Identify which cell holds the provided text, then report its [x, y] central coordinate. 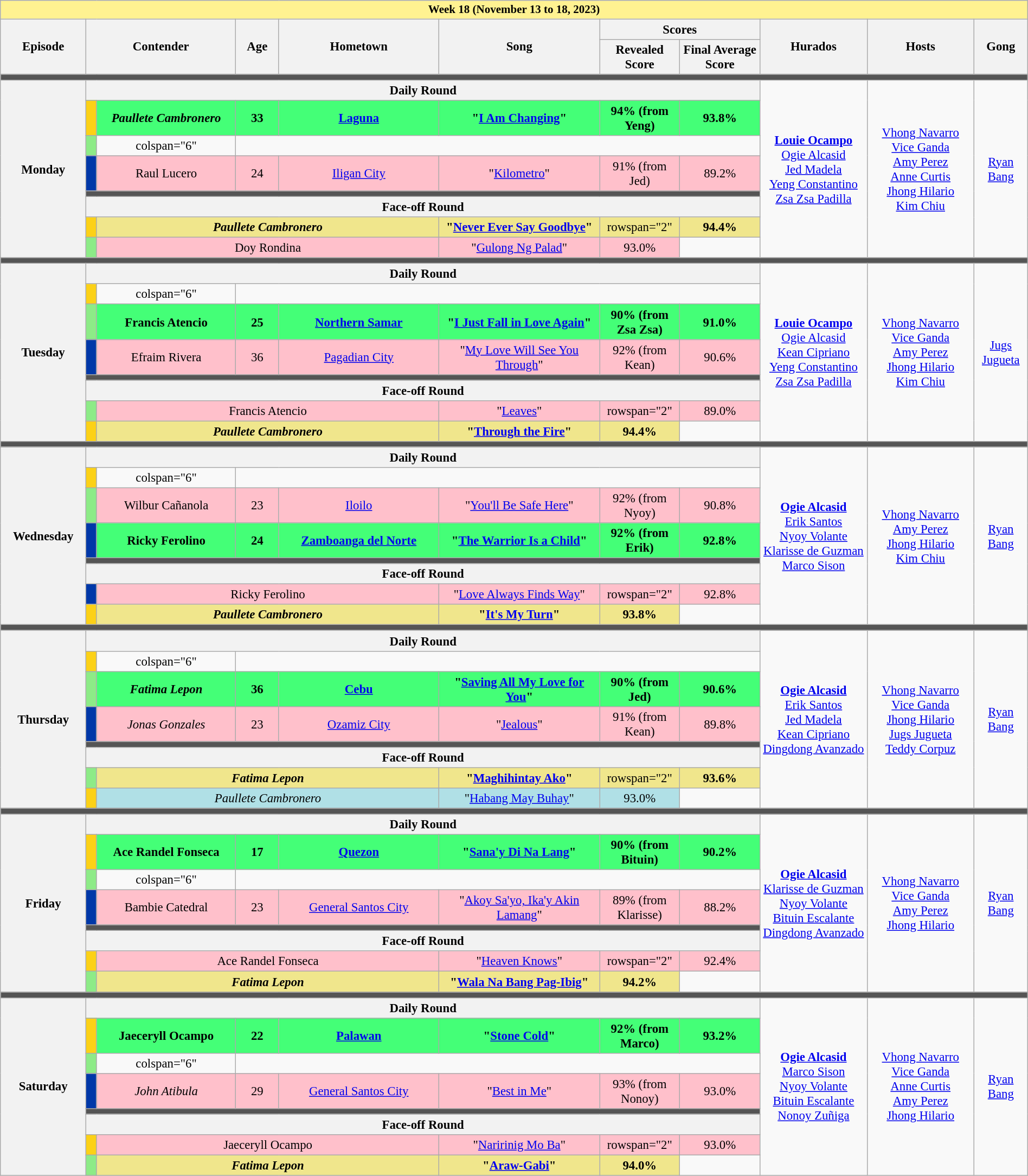
89.8% [720, 724]
Wilbur Cañanola [166, 506]
Week 18 (November 13 to 18, 2023) [514, 10]
Gong [1001, 47]
91% (from Kean) [640, 724]
Ogie AlcasidKlarisse de GuzmanNyoy VolanteBituin EscalanteDingdong Avanzado [813, 903]
Contender [161, 47]
Vhong NavarroAmy PerezJhong HilarioKim Chiu [921, 536]
Episode [43, 47]
Song [519, 47]
Age [257, 47]
"Habang May Buhay" [519, 798]
"Jealous" [519, 724]
"It's My Turn" [519, 615]
"The Warrior Is a Child" [519, 540]
Louie OcampoOgie AlcasidJed MadelaYeng ConstantinoZsa Zsa Padilla [813, 169]
Vhong NavarroVice GandaAnne CurtisAmy PerezJhong Hilario [921, 1086]
89% (from Klarisse) [640, 908]
91% (from Jed) [640, 174]
Saturday [43, 1086]
Jonas Gonzales [166, 724]
93.2% [720, 1036]
Jugs Jugueta [1001, 353]
90.8% [720, 506]
90.2% [720, 853]
John Atibula [166, 1091]
"Kilometro" [519, 174]
"Love Always Finds Way" [519, 595]
89.2% [720, 174]
Scores [680, 29]
88.2% [720, 908]
Iloilo [359, 506]
91.0% [720, 322]
"Through the Fire" [519, 431]
Doy Rondina [268, 248]
Vhong NavarroVice GandaJhong HilarioJugs JuguetaTeddy Corpuz [921, 720]
Palawan [359, 1036]
92% (from Marco) [640, 1036]
94.0% [640, 1165]
"I Just Fall in Love Again" [519, 322]
"My Love Will See You Through" [519, 357]
"Heaven Knows" [519, 962]
"Wala Na Bang Pag-Ibig" [519, 982]
Hometown [359, 47]
Tuesday [43, 353]
Friday [43, 903]
Thursday [43, 720]
93.6% [720, 778]
92% (from Nyoy) [640, 506]
Bambie Catedral [166, 908]
"Naririnig Mo Ba" [519, 1145]
94% (from Yeng) [640, 118]
17 [257, 853]
"Never Ever Say Goodbye" [519, 227]
90% (from Bituin) [640, 853]
Revealed Score [640, 56]
Hurados [813, 47]
"Leaves" [519, 411]
Ozamiz City [359, 724]
Wednesday [43, 536]
Laguna [359, 118]
89.0% [720, 411]
"Best in Me" [519, 1091]
Ogie AlcasidMarco SisonNyoy VolanteBituin EscalanteNonoy Zuñiga [813, 1086]
"Maghihintay Ako" [519, 778]
90% (from Zsa Zsa) [640, 322]
Vhong NavarroVice GandaAmy PerezJhong Hilario [921, 903]
"Araw-Gabi" [519, 1165]
22 [257, 1036]
"You'll Be Safe Here" [519, 506]
Final Average Score [720, 56]
33 [257, 118]
"Saving All My Love for You" [519, 689]
Zamboanga del Norte [359, 540]
Hosts [921, 47]
92% (from Erik) [640, 540]
Ogie AlcasidErik SantosJed MadelaKean CiprianoDingdong Avanzado [813, 720]
90% (from Jed) [640, 689]
25 [257, 322]
92.4% [720, 962]
Ogie AlcasidErik SantosNyoy VolanteKlarisse de GuzmanMarco Sison [813, 536]
29 [257, 1091]
94.2% [640, 982]
Cebu [359, 689]
"I Am Changing" [519, 118]
"Akoy Sa'yo, Ika'y Akin Lamang" [519, 908]
93% (from Nonoy) [640, 1091]
Pagadian City [359, 357]
Iligan City [359, 174]
"Sana'y Di Na Lang" [519, 853]
Raul Lucero [166, 174]
"Gulong Ng Palad" [519, 248]
92% (from Kean) [640, 357]
Northern Samar [359, 322]
Louie OcampoOgie AlcasidKean CiprianoYeng ConstantinoZsa Zsa Padilla [813, 353]
Vhong NavarroVice GandaAmy PerezAnne CurtisJhong HilarioKim Chiu [921, 169]
Vhong NavarroVice GandaAmy PerezJhong HilarioKim Chiu [921, 353]
"Stone Cold" [519, 1036]
Efraim Rivera [166, 357]
Quezon [359, 853]
Monday [43, 169]
